Find where the given text appears and provide that cell's center as [X, Y] coordinate. 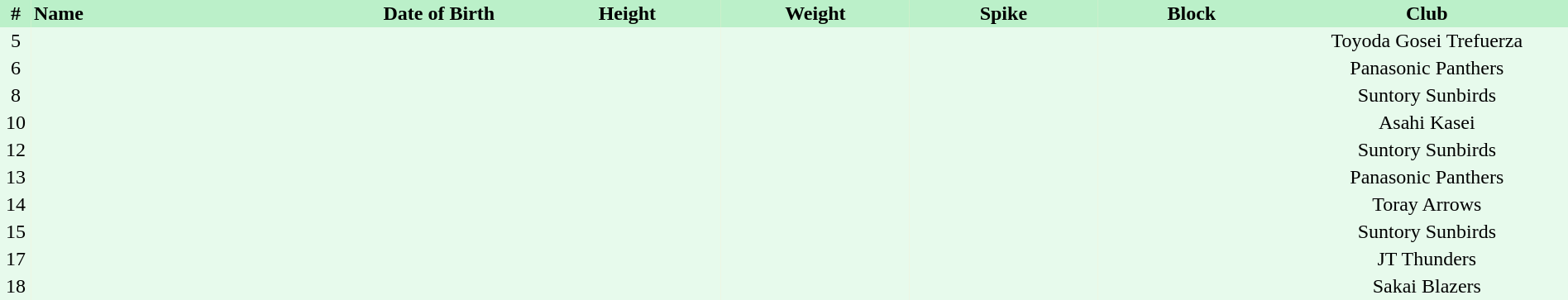
15 [16, 231]
Asahi Kasei [1427, 122]
6 [16, 68]
Height [628, 13]
Block [1192, 13]
JT Thunders [1427, 260]
5 [16, 41]
Toyoda Gosei Trefuerza [1427, 41]
12 [16, 150]
10 [16, 122]
Name [189, 13]
Spike [1004, 13]
Club [1427, 13]
Sakai Blazers [1427, 286]
18 [16, 286]
17 [16, 260]
13 [16, 177]
# [16, 13]
14 [16, 205]
Toray Arrows [1427, 205]
Date of Birth [439, 13]
8 [16, 96]
Weight [815, 13]
